Determine the (x, y) coordinate at the center of the cell enclosing the given text.  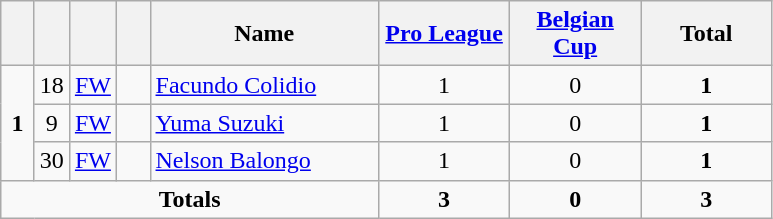
Totals (190, 199)
18 (52, 85)
30 (52, 161)
Pro League (444, 34)
Total (706, 34)
Name (264, 34)
Facundo Colidio (264, 85)
Yuma Suzuki (264, 123)
Belgian Cup (576, 34)
9 (52, 123)
Nelson Balongo (264, 161)
